Identify which cell holds the provided text, then report its [X, Y] central coordinate. 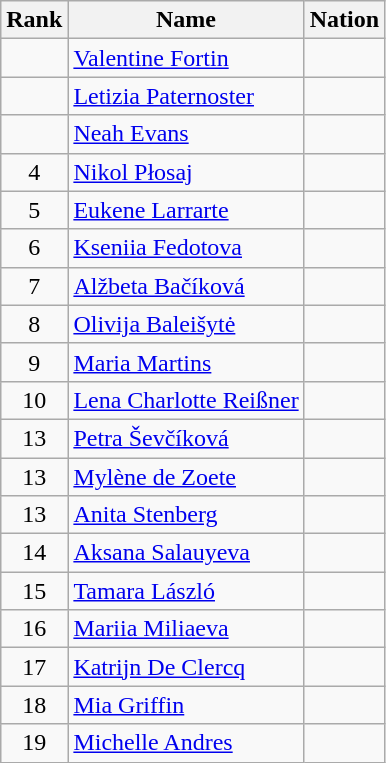
5 [34, 210]
Rank [34, 20]
Neah Evans [186, 134]
Michelle Andres [186, 743]
Nikol Płosaj [186, 172]
Alžbeta Bačíková [186, 286]
Tamara László [186, 591]
Lena Charlotte Reißner [186, 400]
17 [34, 667]
10 [34, 400]
Letizia Paternoster [186, 96]
Eukene Larrarte [186, 210]
19 [34, 743]
Mylène de Zoete [186, 477]
Valentine Fortin [186, 58]
Name [186, 20]
Petra Ševčíková [186, 438]
Olivija Baleišytė [186, 324]
Mariia Miliaeva [186, 629]
Kseniia Fedotova [186, 248]
14 [34, 553]
4 [34, 172]
15 [34, 591]
9 [34, 362]
Anita Stenberg [186, 515]
8 [34, 324]
7 [34, 286]
18 [34, 705]
Aksana Salauyeva [186, 553]
Katrijn De Clercq [186, 667]
Nation [344, 20]
16 [34, 629]
Mia Griffin [186, 705]
Maria Martins [186, 362]
6 [34, 248]
